Return (X, Y) of the center of cell containing provided text 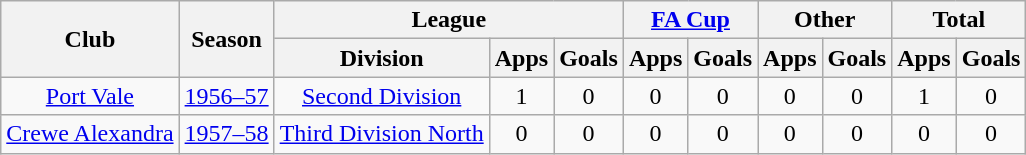
Third Division North (382, 134)
Other (825, 20)
Division (382, 58)
League (448, 20)
Season (226, 39)
Crewe Alexandra (90, 134)
Port Vale (90, 96)
Club (90, 39)
1957–58 (226, 134)
Total (959, 20)
FA Cup (690, 20)
1956–57 (226, 96)
Second Division (382, 96)
